From the cell containing the given text, extract its center point as [X, Y] coordinate. 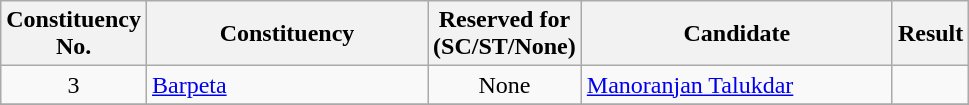
3 [74, 85]
Result [930, 34]
Manoranjan Talukdar [736, 85]
Barpeta [286, 85]
Reserved for(SC/ST/None) [505, 34]
Constituency No. [74, 34]
Candidate [736, 34]
None [505, 85]
Constituency [286, 34]
